From the cell containing the given text, extract its center point as [x, y] coordinate. 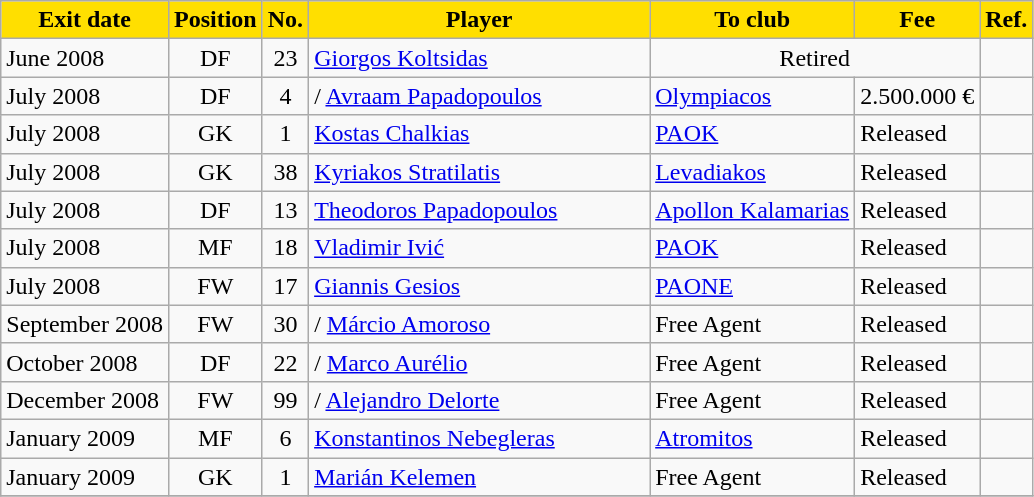
6 [285, 438]
23 [285, 58]
PAONE [752, 286]
Olympiacos [752, 96]
Ref. [1006, 20]
Vladimir Ivić [480, 248]
99 [285, 400]
/ Marco Aurélio [480, 362]
Atromitos [752, 438]
2.500.000 € [918, 96]
October 2008 [85, 362]
Marián Kelemen [480, 477]
Kyriakos Stratilatis [480, 172]
18 [285, 248]
Theodoros Papadopoulos [480, 210]
38 [285, 172]
Fee [918, 20]
June 2008 [85, 58]
22 [285, 362]
Levadiakos [752, 172]
/ Alejandro Delorte [480, 400]
/ Márcio Amoroso [480, 324]
December 2008 [85, 400]
Giorgos Koltsidas [480, 58]
Position [215, 20]
Konstantinos Nebegleras [480, 438]
To club [752, 20]
Retired [815, 58]
Player [480, 20]
13 [285, 210]
4 [285, 96]
Giannis Gesios [480, 286]
/ Avraam Papadopoulos [480, 96]
17 [285, 286]
Exit date [85, 20]
Apollon Kalamarias [752, 210]
Kostas Chalkias [480, 134]
30 [285, 324]
No. [285, 20]
September 2008 [85, 324]
